Provide the (x, y) coordinate of the cell's center where the given text is located.  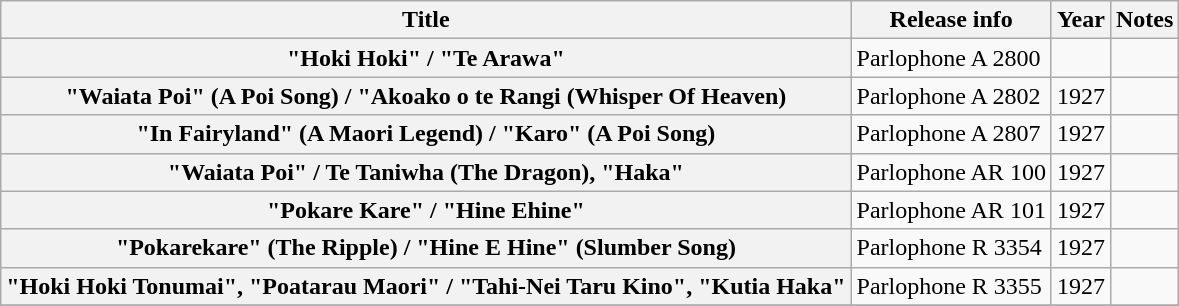
Parlophone A 2800 (951, 58)
"Pokarekare" (The Ripple) / "Hine E Hine" (Slumber Song) (426, 248)
Parlophone AR 101 (951, 210)
"Waiata Poi" (A Poi Song) / "Akoako o te Rangi (Whisper Of Heaven) (426, 96)
"Waiata Poi" / Te Taniwha (The Dragon), "Haka" (426, 172)
Parlophone R 3354 (951, 248)
"Hoki Hoki" / "Te Arawa" (426, 58)
Title (426, 20)
"Pokare Kare" / "Hine Ehine" (426, 210)
Parlophone A 2802 (951, 96)
Year (1080, 20)
Parlophone A 2807 (951, 134)
"In Fairyland" (A Maori Legend) / "Karo" (A Poi Song) (426, 134)
Release info (951, 20)
Parlophone R 3355 (951, 286)
Notes (1144, 20)
Parlophone AR 100 (951, 172)
"Hoki Hoki Tonumai", "Poatarau Maori" / "Tahi-Nei Taru Kino", "Kutia Haka" (426, 286)
